Determine the (X, Y) coordinate at the center of the cell enclosing the given text.  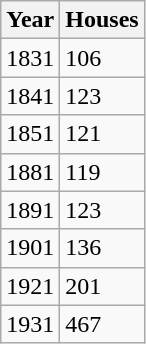
1831 (30, 58)
136 (102, 248)
1891 (30, 210)
1841 (30, 96)
Year (30, 20)
1901 (30, 248)
Houses (102, 20)
121 (102, 134)
106 (102, 58)
1921 (30, 286)
201 (102, 286)
1881 (30, 172)
467 (102, 324)
1931 (30, 324)
119 (102, 172)
1851 (30, 134)
